Extract the [x, y] coordinate from the center of the cell holding the provided text.  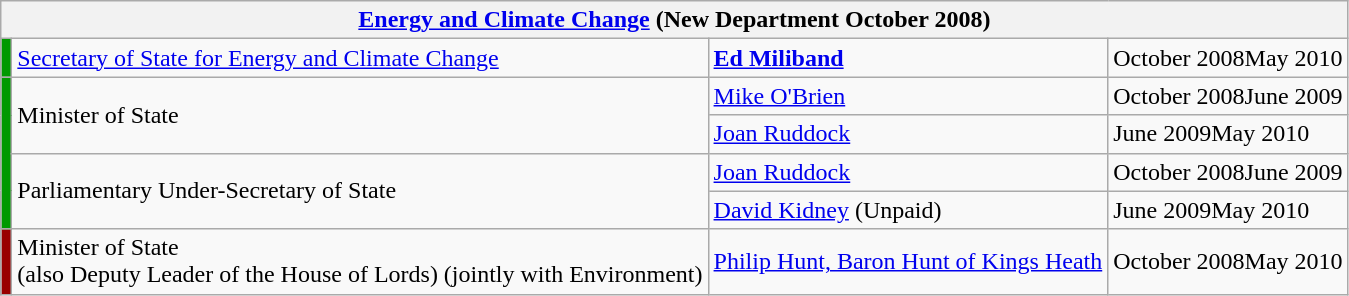
Mike O'Brien [908, 96]
Ed Miliband [908, 58]
Philip Hunt, Baron Hunt of Kings Heath [908, 262]
Secretary of State for Energy and Climate Change [360, 58]
Parliamentary Under-Secretary of State [360, 191]
David Kidney (Unpaid) [908, 210]
Energy and Climate Change (New Department October 2008) [674, 20]
Minister of State [360, 115]
Minister of State(also Deputy Leader of the House of Lords) (jointly with Environment) [360, 262]
